Output the [X, Y] coordinate of the center of the cell containing the given text.  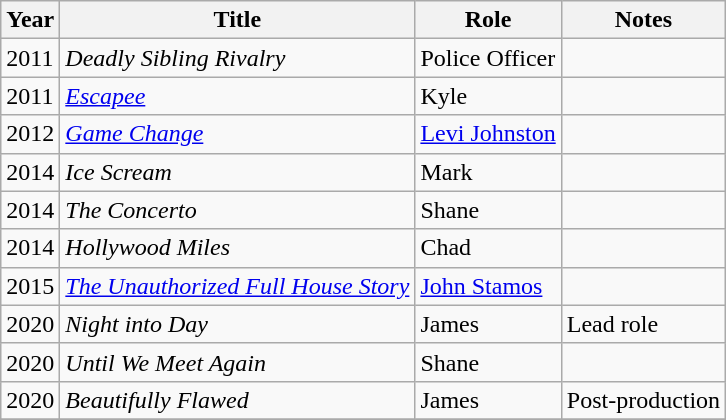
John Stamos [488, 286]
Notes [643, 20]
Kyle [488, 96]
Post-production [643, 400]
Year [30, 20]
Police Officer [488, 58]
Escapee [238, 96]
Lead role [643, 324]
2012 [30, 134]
2015 [30, 286]
Until We Meet Again [238, 362]
Hollywood Miles [238, 248]
Role [488, 20]
The Unauthorized Full House Story [238, 286]
Beautifully Flawed [238, 400]
The Concerto [238, 210]
Deadly Sibling Rivalry [238, 58]
Night into Day [238, 324]
Levi Johnston [488, 134]
Mark [488, 172]
Chad [488, 248]
Title [238, 20]
Game Change [238, 134]
Ice Scream [238, 172]
